Search for the cell housing the specified text and yield its [X, Y] center coordinate. 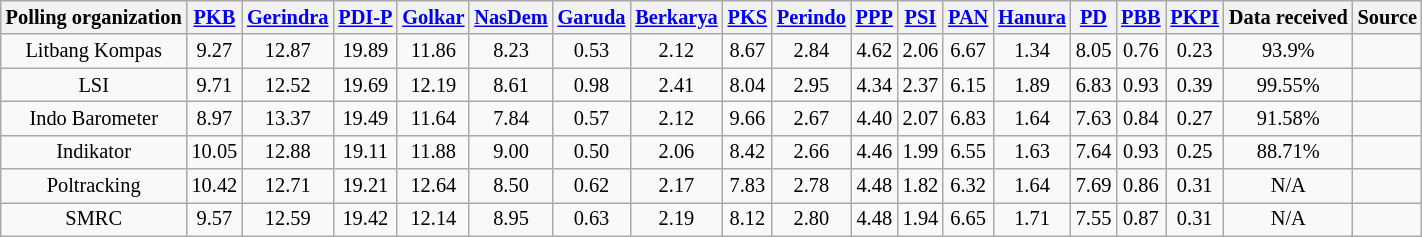
11.88 [433, 152]
93.9% [1288, 51]
6.32 [968, 186]
2.07 [920, 118]
12.71 [288, 186]
7.83 [748, 186]
7.63 [1094, 118]
Golkar [433, 17]
6.55 [968, 152]
8.12 [748, 219]
PKB [215, 17]
Source [1388, 17]
99.55% [1288, 85]
19.11 [365, 152]
0.57 [592, 118]
12.14 [433, 219]
6.67 [968, 51]
Data received [1288, 17]
Berkarya [676, 17]
11.86 [433, 51]
LSI [94, 85]
PKS [748, 17]
9.00 [510, 152]
PDI-P [365, 17]
Poltracking [94, 186]
Hanura [1032, 17]
8.42 [748, 152]
2.19 [676, 219]
2.17 [676, 186]
8.95 [510, 219]
PD [1094, 17]
12.52 [288, 85]
19.42 [365, 219]
7.69 [1094, 186]
0.84 [1140, 118]
0.76 [1140, 51]
11.64 [433, 118]
2.80 [812, 219]
PBB [1140, 17]
19.69 [365, 85]
12.19 [433, 85]
Litbang Kompas [94, 51]
8.61 [510, 85]
0.63 [592, 219]
0.39 [1195, 85]
1.82 [920, 186]
0.87 [1140, 219]
1.99 [920, 152]
0.27 [1195, 118]
Garuda [592, 17]
2.84 [812, 51]
7.55 [1094, 219]
1.94 [920, 219]
12.59 [288, 219]
9.71 [215, 85]
9.57 [215, 219]
12.87 [288, 51]
13.37 [288, 118]
2.78 [812, 186]
2.66 [812, 152]
8.05 [1094, 51]
91.58% [1288, 118]
0.25 [1195, 152]
7.84 [510, 118]
9.27 [215, 51]
7.64 [1094, 152]
Polling organization [94, 17]
8.04 [748, 85]
0.86 [1140, 186]
0.23 [1195, 51]
Gerindra [288, 17]
2.95 [812, 85]
8.23 [510, 51]
8.50 [510, 186]
SMRC [94, 219]
4.40 [874, 118]
2.67 [812, 118]
1.63 [1032, 152]
PSI [920, 17]
0.53 [592, 51]
PKPI [1195, 17]
Perindo [812, 17]
0.62 [592, 186]
4.62 [874, 51]
PAN [968, 17]
4.34 [874, 85]
12.64 [433, 186]
10.42 [215, 186]
10.05 [215, 152]
1.71 [1032, 219]
4.46 [874, 152]
6.65 [968, 219]
8.97 [215, 118]
Indikator [94, 152]
12.88 [288, 152]
19.49 [365, 118]
0.98 [592, 85]
8.67 [748, 51]
88.71% [1288, 152]
0.50 [592, 152]
1.34 [1032, 51]
9.66 [748, 118]
1.89 [1032, 85]
NasDem [510, 17]
19.21 [365, 186]
Indo Barometer [94, 118]
6.15 [968, 85]
19.89 [365, 51]
PPP [874, 17]
2.41 [676, 85]
2.37 [920, 85]
